Provide the [x, y] coordinate of the cell's center where the given text is located.  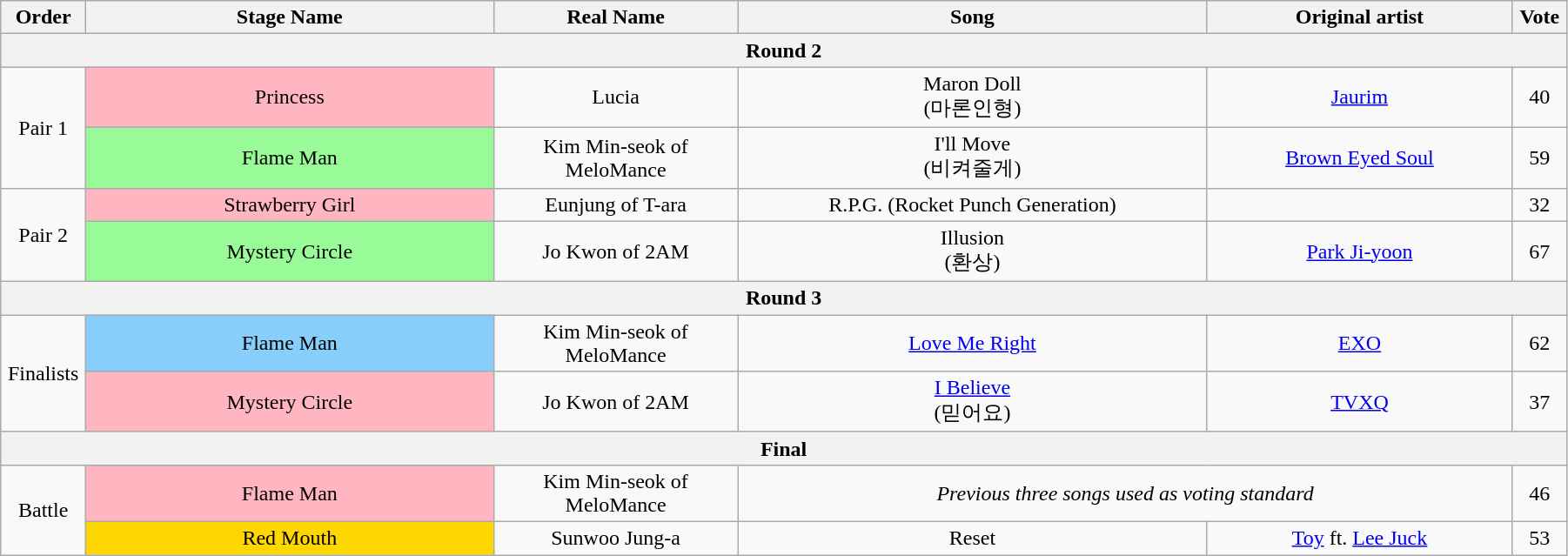
Real Name [616, 17]
Final [784, 448]
Vote [1539, 17]
53 [1539, 538]
Sunwoo Jung-a [616, 538]
62 [1539, 343]
Stage Name [290, 17]
I Believe(믿어요) [973, 402]
59 [1539, 157]
I'll Move(비켜줄게) [973, 157]
TVXQ [1359, 402]
Battle [44, 510]
Reset [973, 538]
Lucia [616, 97]
46 [1539, 492]
Original artist [1359, 17]
Round 2 [784, 50]
Strawberry Girl [290, 204]
Love Me Right [973, 343]
Brown Eyed Soul [1359, 157]
Pair 2 [44, 235]
Finalists [44, 374]
Illusion(환상) [973, 251]
Pair 1 [44, 127]
37 [1539, 402]
R.P.G. (Rocket Punch Generation) [973, 204]
Eunjung of T-ara [616, 204]
Round 3 [784, 298]
Jaurim [1359, 97]
Toy ft. Lee Juck [1359, 538]
EXO [1359, 343]
Order [44, 17]
67 [1539, 251]
Park Ji-yoon [1359, 251]
40 [1539, 97]
Red Mouth [290, 538]
Song [973, 17]
32 [1539, 204]
Maron Doll(마론인형) [973, 97]
Princess [290, 97]
Previous three songs used as voting standard [1125, 492]
